Identify which cell holds the provided text, then report its (X, Y) central coordinate. 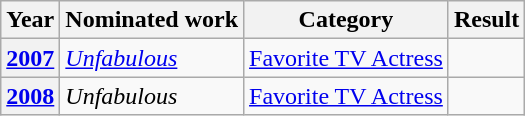
Year (30, 20)
Result (486, 20)
2008 (30, 96)
Category (346, 20)
Nominated work (152, 20)
2007 (30, 58)
